Return (x, y) of the center of cell containing provided text 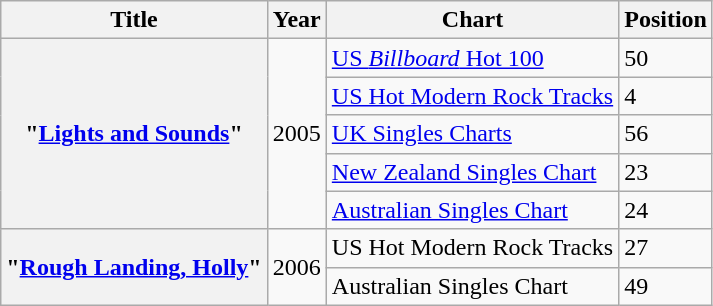
2005 (296, 134)
New Zealand Singles Chart (472, 172)
UK Singles Charts (472, 134)
49 (666, 286)
Title (134, 20)
Year (296, 20)
US Billboard Hot 100 (472, 58)
27 (666, 248)
50 (666, 58)
2006 (296, 267)
24 (666, 210)
56 (666, 134)
"Rough Landing, Holly" (134, 267)
Position (666, 20)
Chart (472, 20)
23 (666, 172)
"Lights and Sounds" (134, 134)
4 (666, 96)
